Capture the cell that displays the provided text and extract its (X, Y) central coordinate. 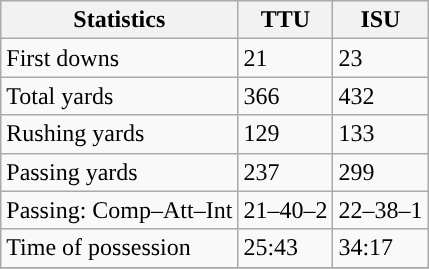
366 (286, 96)
First downs (120, 58)
Passing yards (120, 172)
Total yards (120, 96)
23 (380, 58)
ISU (380, 20)
34:17 (380, 248)
Statistics (120, 20)
129 (286, 134)
Rushing yards (120, 134)
TTU (286, 20)
25:43 (286, 248)
22–38–1 (380, 210)
21–40–2 (286, 210)
432 (380, 96)
Time of possession (120, 248)
21 (286, 58)
133 (380, 134)
Passing: Comp–Att–Int (120, 210)
237 (286, 172)
299 (380, 172)
